Identify which cell holds the provided text, then report its [X, Y] central coordinate. 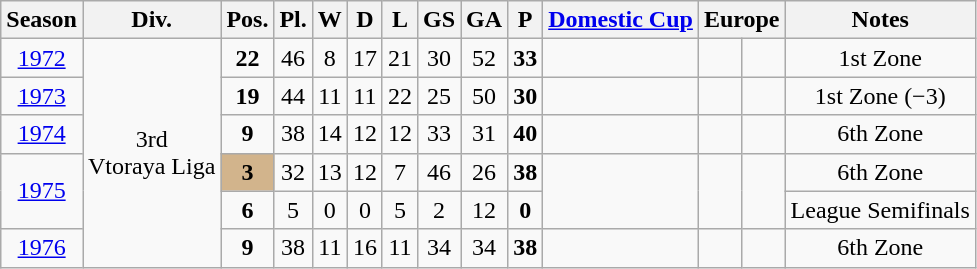
Season [42, 20]
1974 [42, 134]
Europe [742, 20]
Div. [151, 20]
13 [330, 172]
6 [248, 210]
L [400, 20]
1973 [42, 96]
3 [248, 172]
19 [248, 96]
14 [330, 134]
GS [438, 20]
1975 [42, 191]
21 [400, 58]
League Semifinals [880, 210]
D [364, 20]
Notes [880, 20]
26 [484, 172]
GA [484, 20]
1st Zone (−3) [880, 96]
25 [438, 96]
7 [400, 172]
40 [526, 134]
Pos. [248, 20]
44 [293, 96]
32 [293, 172]
1st Zone [880, 58]
8 [330, 58]
52 [484, 58]
50 [484, 96]
1976 [42, 248]
3rdVtoraya Liga [151, 153]
W [330, 20]
P [526, 20]
Domestic Cup [621, 20]
1972 [42, 58]
2 [438, 210]
17 [364, 58]
31 [484, 134]
Pl. [293, 20]
16 [364, 248]
